From the cell containing the given text, extract its center point as [X, Y] coordinate. 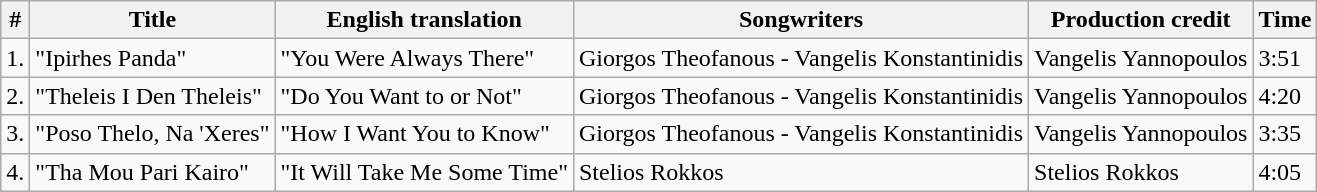
Title [152, 20]
"How I Want You to Know" [424, 134]
2. [16, 96]
# [16, 20]
3:51 [1285, 58]
Songwriters [800, 20]
Production credit [1141, 20]
1. [16, 58]
4. [16, 172]
4:20 [1285, 96]
"Poso Thelo, Na 'Xeres" [152, 134]
"Tha Mou Pari Kairo" [152, 172]
English translation [424, 20]
3:35 [1285, 134]
4:05 [1285, 172]
3. [16, 134]
"It Will Take Me Some Time" [424, 172]
"Ipirhes Panda" [152, 58]
"Theleis I Den Theleis" [152, 96]
"You Were Always There" [424, 58]
Time [1285, 20]
"Do You Want to or Not" [424, 96]
